Extract the (x, y) coordinate from the center of the cell holding the provided text.  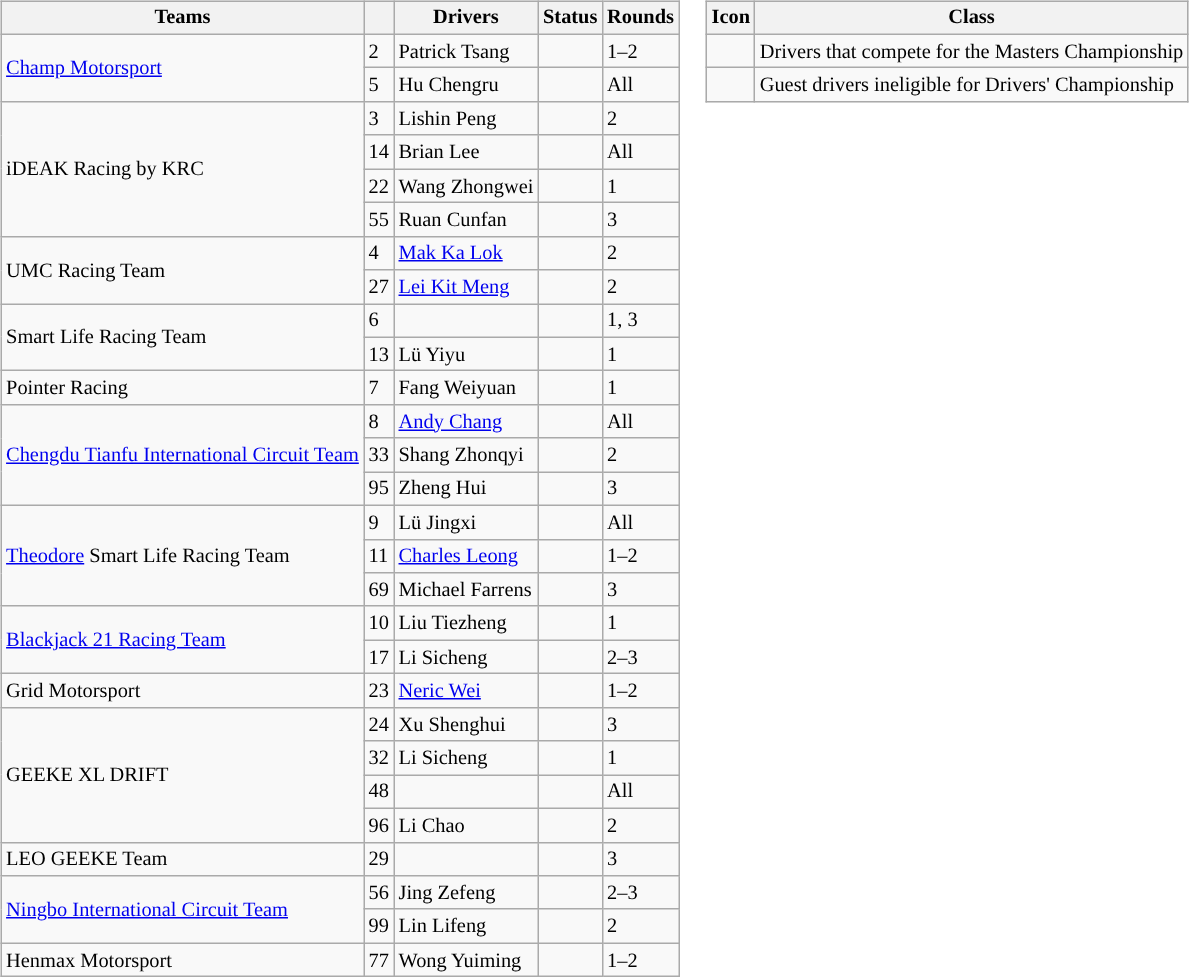
Xu Shenghui (466, 724)
Neric Wei (466, 691)
Li Chao (466, 825)
99 (379, 926)
56 (379, 893)
Michael Farrens (466, 590)
96 (379, 825)
Wong Yuiming (466, 960)
10 (379, 623)
1, 3 (640, 321)
9 (379, 522)
Mak Ka Lok (466, 253)
Lin Lifeng (466, 926)
Wang Zhongwei (466, 186)
iDEAK Racing by KRC (182, 170)
UMC Racing Team (182, 270)
33 (379, 455)
29 (379, 859)
Ningbo International Circuit Team (182, 910)
22 (379, 186)
Icon (731, 18)
Drivers (466, 18)
11 (379, 556)
Grid Motorsport (182, 691)
Patrick Tsang (466, 51)
Lishin Peng (466, 119)
77 (379, 960)
6 (379, 321)
Pointer Racing (182, 388)
Hu Chengru (466, 85)
Jing Zefeng (466, 893)
13 (379, 354)
Charles Leong (466, 556)
Henmax Motorsport (182, 960)
Drivers that compete for the Masters Championship (972, 51)
69 (379, 590)
Lei Kit Meng (466, 287)
Smart Life Racing Team (182, 338)
95 (379, 489)
Zheng Hui (466, 489)
8 (379, 422)
55 (379, 220)
Teams (182, 18)
Status (570, 18)
Class (972, 18)
7 (379, 388)
GEEKE XL DRIFT (182, 774)
4 (379, 253)
Lü Yiyu (466, 354)
Liu Tiezheng (466, 623)
5 (379, 85)
Brian Lee (466, 152)
Guest drivers ineligible for Drivers' Championship (972, 85)
24 (379, 724)
Chengdu Tianfu International Circuit Team (182, 456)
32 (379, 758)
Blackjack 21 Racing Team (182, 640)
Rounds (640, 18)
Shang Zhonqyi (466, 455)
Theodore Smart Life Racing Team (182, 556)
48 (379, 792)
Ruan Cunfan (466, 220)
Lü Jingxi (466, 522)
17 (379, 657)
Fang Weiyuan (466, 388)
14 (379, 152)
Champ Motorsport (182, 68)
Andy Chang (466, 422)
27 (379, 287)
23 (379, 691)
LEO GEEKE Team (182, 859)
